Identify which cell holds the provided text, then report its [x, y] central coordinate. 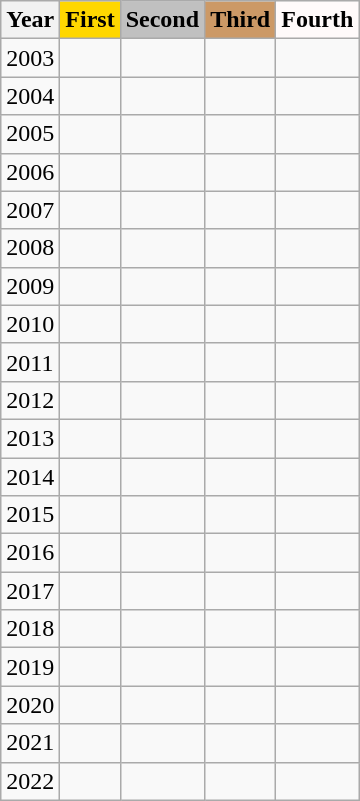
2013 [30, 438]
2018 [30, 629]
2016 [30, 553]
2005 [30, 134]
2009 [30, 286]
2014 [30, 477]
2017 [30, 591]
2008 [30, 248]
2021 [30, 743]
2004 [30, 96]
2020 [30, 705]
2010 [30, 324]
Third [240, 20]
2007 [30, 210]
2003 [30, 58]
2015 [30, 515]
2022 [30, 781]
2011 [30, 362]
2012 [30, 400]
Fourth [318, 20]
Second [162, 20]
2006 [30, 172]
First [90, 20]
2019 [30, 667]
Year [30, 20]
